Extract the (X, Y) coordinate from the center of the cell holding the provided text.  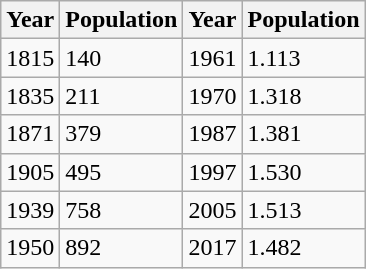
1939 (30, 210)
892 (122, 248)
1987 (212, 134)
1.381 (304, 134)
1.482 (304, 248)
2017 (212, 248)
495 (122, 172)
379 (122, 134)
758 (122, 210)
1835 (30, 96)
140 (122, 58)
1.513 (304, 210)
1905 (30, 172)
1871 (30, 134)
1961 (212, 58)
1.113 (304, 58)
1950 (30, 248)
211 (122, 96)
1997 (212, 172)
1.318 (304, 96)
1815 (30, 58)
1.530 (304, 172)
1970 (212, 96)
2005 (212, 210)
